From the cell containing the given text, extract its center point as [x, y] coordinate. 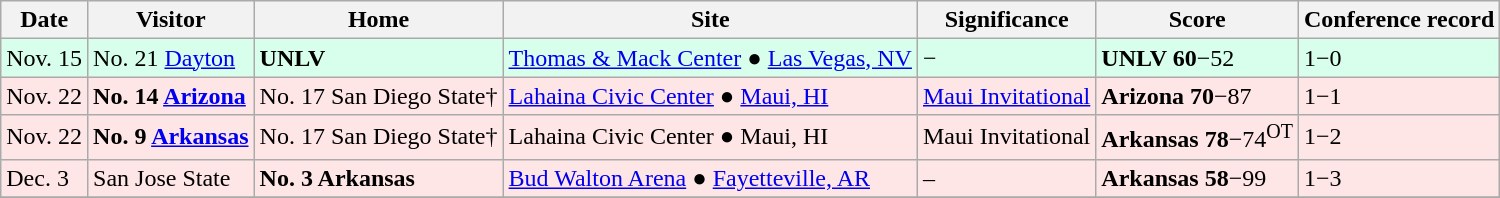
Arizona 70−87 [1198, 96]
1−2 [1398, 138]
1−1 [1398, 96]
Nov. 15 [44, 58]
− [1006, 58]
Visitor [171, 20]
No. 3 Arkansas [378, 178]
Site [710, 20]
UNLV [378, 58]
Conference record [1398, 20]
Home [378, 20]
Date [44, 20]
San Jose State [171, 178]
Significance [1006, 20]
– [1006, 178]
No. 21 Dayton [171, 58]
Arkansas 58−99 [1198, 178]
Thomas & Mack Center ● Las Vegas, NV [710, 58]
Arkansas 78−74OT [1198, 138]
No. 14 Arizona [171, 96]
1−3 [1398, 178]
1−0 [1398, 58]
UNLV 60−52 [1198, 58]
Score [1198, 20]
Bud Walton Arena ● Fayetteville, AR [710, 178]
No. 9 Arkansas [171, 138]
Dec. 3 [44, 178]
